Detect which cell encompasses the target text, then output its (X, Y) center coordinate. 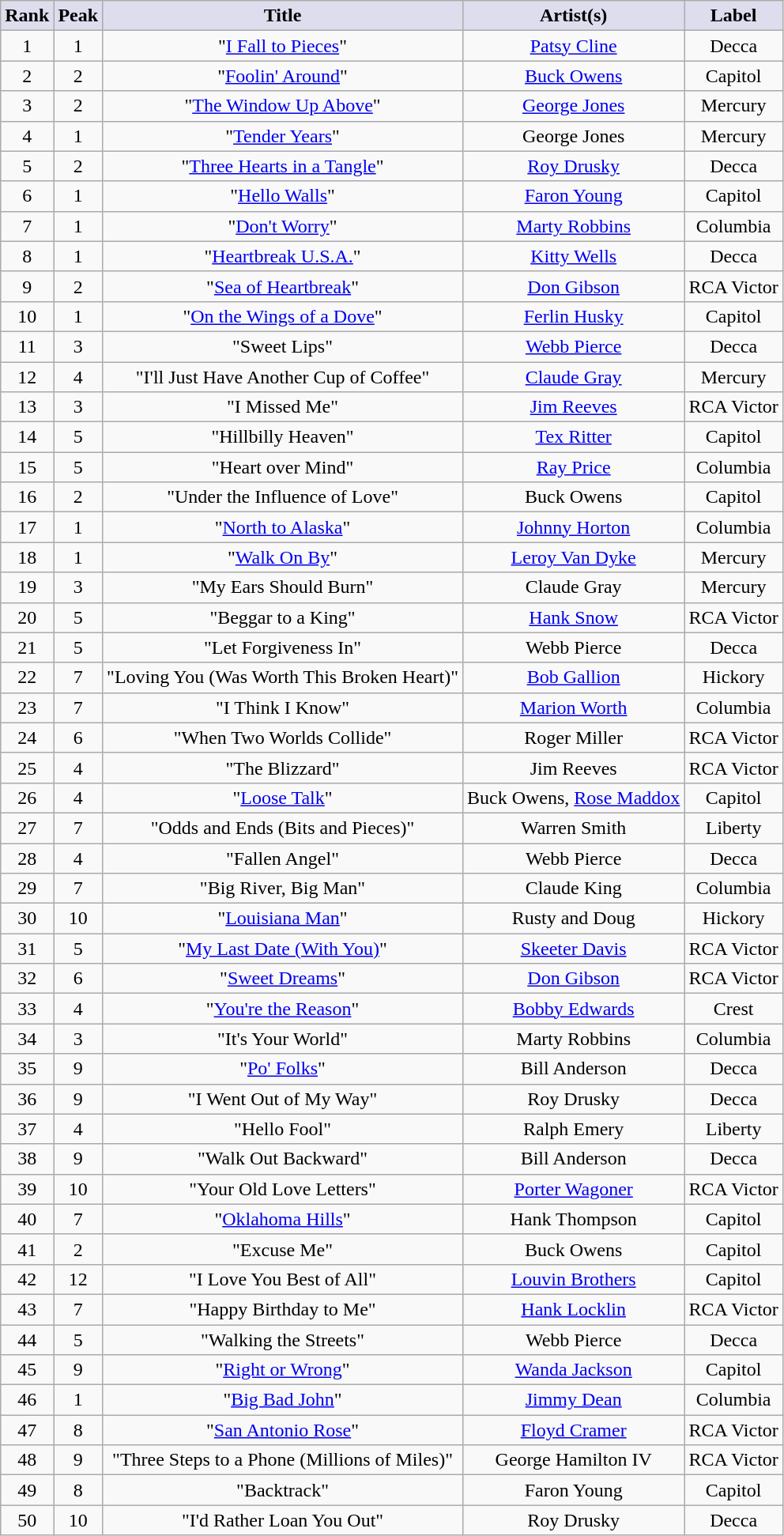
"Sweet Lips" (283, 346)
"Po' Folks" (283, 1069)
48 (27, 1460)
30 (27, 919)
Ralph Emery (573, 1129)
"Excuse Me" (283, 1249)
Warren Smith (573, 828)
Wanda Jackson (573, 1370)
29 (27, 889)
"Backtrack" (283, 1490)
Floyd Cramer (573, 1430)
"I Love You Best of All" (283, 1279)
"Foolin' Around" (283, 76)
Porter Wagoner (573, 1189)
"Hillbilly Heaven" (283, 437)
20 (27, 617)
"Fallen Angel" (283, 858)
39 (27, 1189)
"Don't Worry" (283, 226)
"Your Old Love Letters" (283, 1189)
Artist(s) (573, 16)
"On the Wings of a Dove" (283, 316)
Peak (78, 16)
"Sweet Dreams" (283, 979)
16 (27, 497)
17 (27, 527)
46 (27, 1400)
"Big Bad John" (283, 1400)
"Walk Out Backward" (283, 1159)
45 (27, 1370)
"Sea of Heartbreak" (283, 286)
47 (27, 1430)
"Walk On By" (283, 557)
"I Think I Know" (283, 708)
"Tender Years" (283, 136)
25 (27, 768)
"Let Forgiveness In" (283, 647)
"The Window Up Above" (283, 106)
Jimmy Dean (573, 1400)
50 (27, 1520)
Label (733, 16)
"Three Steps to a Phone (Millions of Miles)" (283, 1460)
Tex Ritter (573, 437)
George Hamilton IV (573, 1460)
Hank Locklin (573, 1309)
11 (27, 346)
31 (27, 949)
"My Ears Should Burn" (283, 587)
Louvin Brothers (573, 1279)
"San Antonio Rose" (283, 1430)
"Beggar to a King" (283, 617)
22 (27, 677)
14 (27, 437)
Claude King (573, 889)
"Oklahoma Hills" (283, 1219)
"Walking the Streets" (283, 1340)
Johnny Horton (573, 527)
"Happy Birthday to Me" (283, 1309)
Leroy Van Dyke (573, 557)
13 (27, 407)
18 (27, 557)
"My Last Date (With You)" (283, 949)
"Loving You (Was Worth This Broken Heart)" (283, 677)
"I Went Out of My Way" (283, 1099)
"Big River, Big Man" (283, 889)
32 (27, 979)
"Three Hearts in a Tangle" (283, 166)
"I'd Rather Loan You Out" (283, 1520)
37 (27, 1129)
40 (27, 1219)
15 (27, 467)
41 (27, 1249)
36 (27, 1099)
"Hello Fool" (283, 1129)
49 (27, 1490)
44 (27, 1340)
Patsy Cline (573, 46)
24 (27, 738)
"Heartbreak U.S.A." (283, 256)
"Right or Wrong" (283, 1370)
"I Fall to Pieces" (283, 46)
"Loose Talk" (283, 798)
33 (27, 1009)
23 (27, 708)
Ray Price (573, 467)
"Louisiana Man" (283, 919)
Bob Gallion (573, 677)
Rank (27, 16)
Bobby Edwards (573, 1009)
"I Missed Me" (283, 407)
"Under the Influence of Love" (283, 497)
Roger Miller (573, 738)
"It's Your World" (283, 1039)
43 (27, 1309)
"Odds and Ends (Bits and Pieces)" (283, 828)
"You're the Reason" (283, 1009)
"I'll Just Have Another Cup of Coffee" (283, 377)
Skeeter Davis (573, 949)
19 (27, 587)
Crest (733, 1009)
38 (27, 1159)
"When Two Worlds Collide" (283, 738)
42 (27, 1279)
Ferlin Husky (573, 316)
Kitty Wells (573, 256)
"North to Alaska" (283, 527)
Marion Worth (573, 708)
"Hello Walls" (283, 196)
28 (27, 858)
"The Blizzard" (283, 768)
21 (27, 647)
34 (27, 1039)
Hank Snow (573, 617)
26 (27, 798)
Title (283, 16)
35 (27, 1069)
Buck Owens, Rose Maddox (573, 798)
"Heart over Mind" (283, 467)
Hank Thompson (573, 1219)
27 (27, 828)
Rusty and Doug (573, 919)
